Return the (X, Y) coordinate for the center point of the cell that contains the specified text.  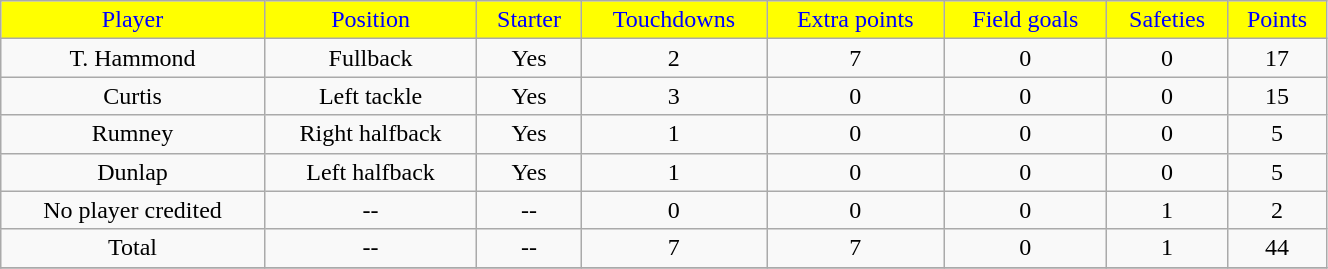
Rumney (133, 134)
Curtis (133, 96)
No player credited (133, 210)
Player (133, 20)
Safeties (1168, 20)
Starter (529, 20)
Points (1278, 20)
15 (1278, 96)
Dunlap (133, 172)
Total (133, 248)
Fullback (370, 58)
Field goals (1026, 20)
44 (1278, 248)
17 (1278, 58)
Position (370, 20)
Left halfback (370, 172)
Right halfback (370, 134)
Touchdowns (674, 20)
Left tackle (370, 96)
Extra points (856, 20)
T. Hammond (133, 58)
3 (674, 96)
